From the cell containing the given text, extract its center point as [X, Y] coordinate. 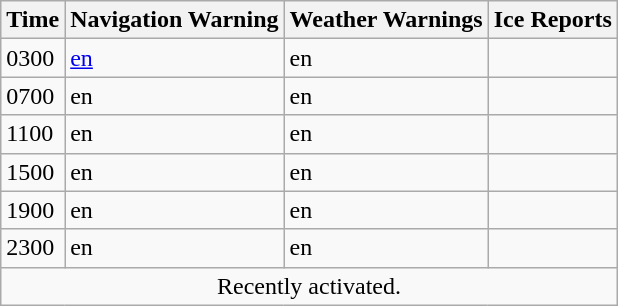
2300 [33, 248]
Ice Reports [552, 20]
1100 [33, 134]
1500 [33, 172]
Recently activated. [310, 286]
1900 [33, 210]
0300 [33, 58]
0700 [33, 96]
Time [33, 20]
Navigation Warning [174, 20]
Weather Warnings [386, 20]
